Identify which cell holds the provided text, then report its (x, y) central coordinate. 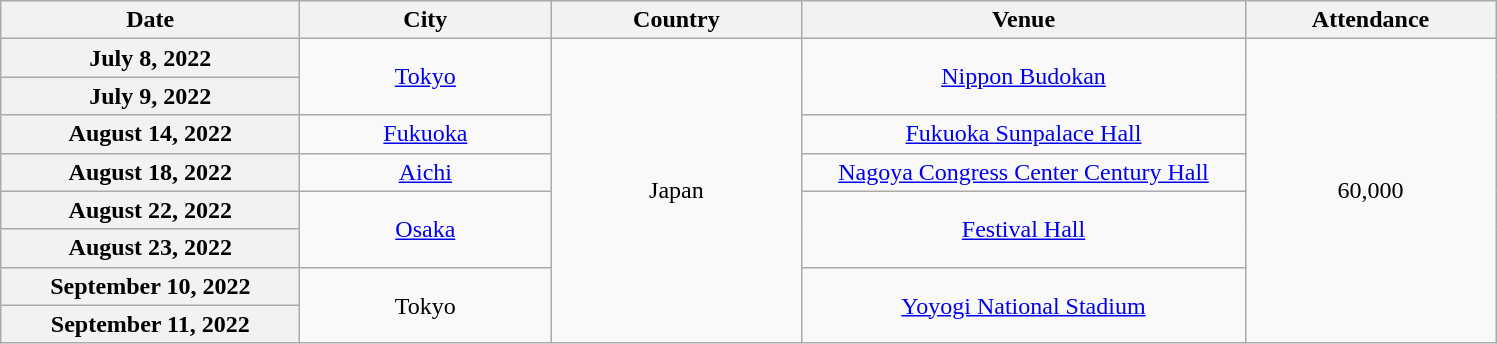
September 10, 2022 (150, 286)
Venue (1024, 20)
August 23, 2022 (150, 248)
Japan (676, 191)
September 11, 2022 (150, 324)
August 18, 2022 (150, 172)
August 14, 2022 (150, 134)
Festival Hall (1024, 229)
60,000 (1370, 191)
July 8, 2022 (150, 58)
Date (150, 20)
Osaka (426, 229)
Country (676, 20)
August 22, 2022 (150, 210)
Fukuoka Sunpalace Hall (1024, 134)
Nagoya Congress Center Century Hall (1024, 172)
Nippon Budokan (1024, 77)
Attendance (1370, 20)
Yoyogi National Stadium (1024, 305)
City (426, 20)
Aichi (426, 172)
July 9, 2022 (150, 96)
Fukuoka (426, 134)
